Scan for the cell matching the given text and deliver its (X, Y) coordinate at center. 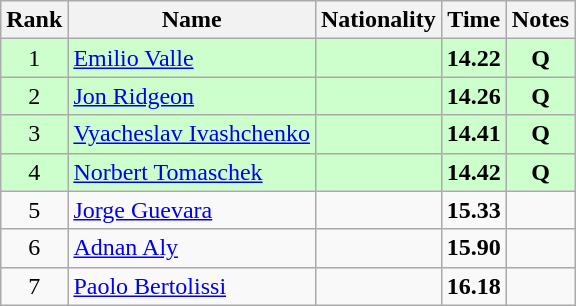
Jorge Guevara (192, 210)
6 (34, 248)
5 (34, 210)
Nationality (378, 20)
3 (34, 134)
Notes (540, 20)
Vyacheslav Ivashchenko (192, 134)
15.90 (474, 248)
14.41 (474, 134)
1 (34, 58)
16.18 (474, 286)
14.42 (474, 172)
Norbert Tomaschek (192, 172)
Rank (34, 20)
4 (34, 172)
7 (34, 286)
15.33 (474, 210)
Emilio Valle (192, 58)
Name (192, 20)
Time (474, 20)
14.26 (474, 96)
Paolo Bertolissi (192, 286)
Jon Ridgeon (192, 96)
14.22 (474, 58)
Adnan Aly (192, 248)
2 (34, 96)
